Extract the (x, y) coordinate from the center of the cell holding the provided text.  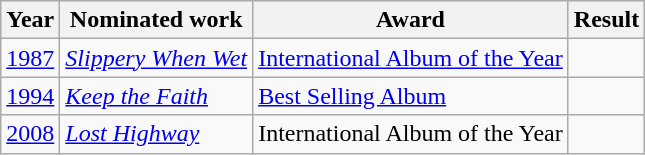
Result (606, 20)
Keep the Faith (156, 96)
Lost Highway (156, 134)
Slippery When Wet (156, 58)
Year (30, 20)
1987 (30, 58)
2008 (30, 134)
1994 (30, 96)
Nominated work (156, 20)
Award (411, 20)
Best Selling Album (411, 96)
